Identify which cell holds the provided text, then report its (x, y) central coordinate. 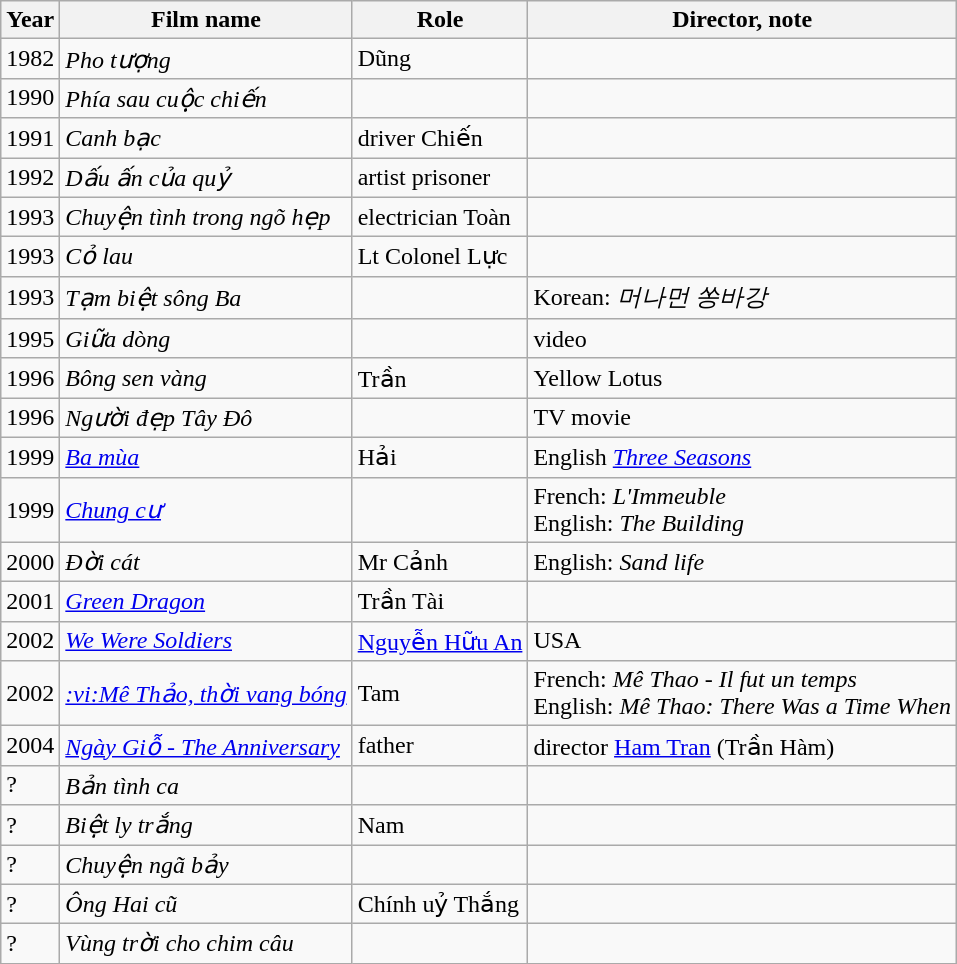
1990 (30, 98)
2000 (30, 562)
TV movie (742, 418)
Chính uỷ Thắng (440, 904)
father (440, 746)
2004 (30, 746)
2001 (30, 602)
Role (440, 20)
Korean: 머나먼 쏭바강 (742, 298)
Cỏ lau (206, 257)
1991 (30, 138)
Bông sen vàng (206, 378)
director Ham Tran (Trần Hàm) (742, 746)
Dấu ấn của quỷ (206, 178)
Yellow Lotus (742, 378)
driver Chiến (440, 138)
Canh bạc (206, 138)
Director, note (742, 20)
Chung cư (206, 510)
Nguyễn Hữu An (440, 641)
Phía sau cuộc chiến (206, 98)
1995 (30, 339)
1982 (30, 59)
electrician Toàn (440, 217)
Dũng (440, 59)
artist prisoner (440, 178)
Lt Colonel Lực (440, 257)
Nam (440, 825)
Chuyện tình trong ngõ hẹp (206, 217)
USA (742, 641)
Tam (440, 694)
Giữa dòng (206, 339)
Year (30, 20)
We Were Soldiers (206, 641)
English: Sand life (742, 562)
Trần Tài (440, 602)
Vùng trời cho chim câu (206, 944)
video (742, 339)
Ba mùa (206, 457)
English Three Seasons (742, 457)
Chuyện ngã bảy (206, 864)
Green Dragon (206, 602)
Tạm biệt sông Ba (206, 298)
Film name (206, 20)
Mr Cảnh (440, 562)
Đời cát (206, 562)
Trần (440, 378)
Ngày Giỗ - The Anniversary (206, 746)
Bản tình ca (206, 785)
Người đẹp Tây Đô (206, 418)
Biệt ly trắng (206, 825)
French: Mê Thao - Il fut un tempsEnglish: Mê Thao: There Was a Time When (742, 694)
French: L'Immeuble English: The Building (742, 510)
Hải (440, 457)
1992 (30, 178)
Pho tượng (206, 59)
:vi:Mê Thảo, thời vang bóng (206, 694)
Ông Hai cũ (206, 904)
